Output the [X, Y] coordinate of the center of the cell containing the given text.  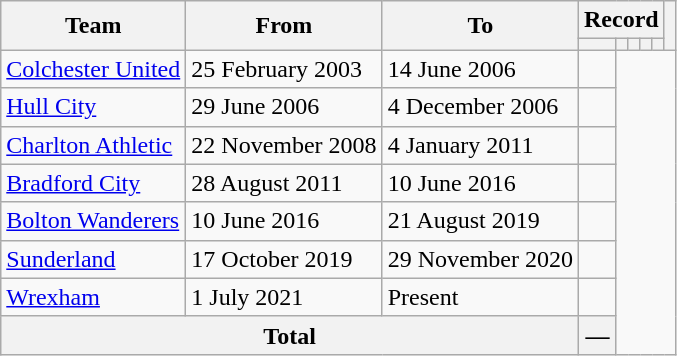
29 June 2006 [284, 107]
Record [621, 20]
Team [94, 26]
Hull City [94, 107]
Present [480, 297]
Total [290, 335]
From [284, 26]
4 December 2006 [480, 107]
Sunderland [94, 259]
To [480, 26]
Charlton Athletic [94, 145]
Colchester United [94, 69]
Bradford City [94, 183]
Wrexham [94, 297]
21 August 2019 [480, 221]
17 October 2019 [284, 259]
29 November 2020 [480, 259]
22 November 2008 [284, 145]
14 June 2006 [480, 69]
1 July 2021 [284, 297]
28 August 2011 [284, 183]
— [597, 335]
Bolton Wanderers [94, 221]
4 January 2011 [480, 145]
25 February 2003 [284, 69]
